Scan for the cell matching the given text and deliver its [X, Y] coordinate at center. 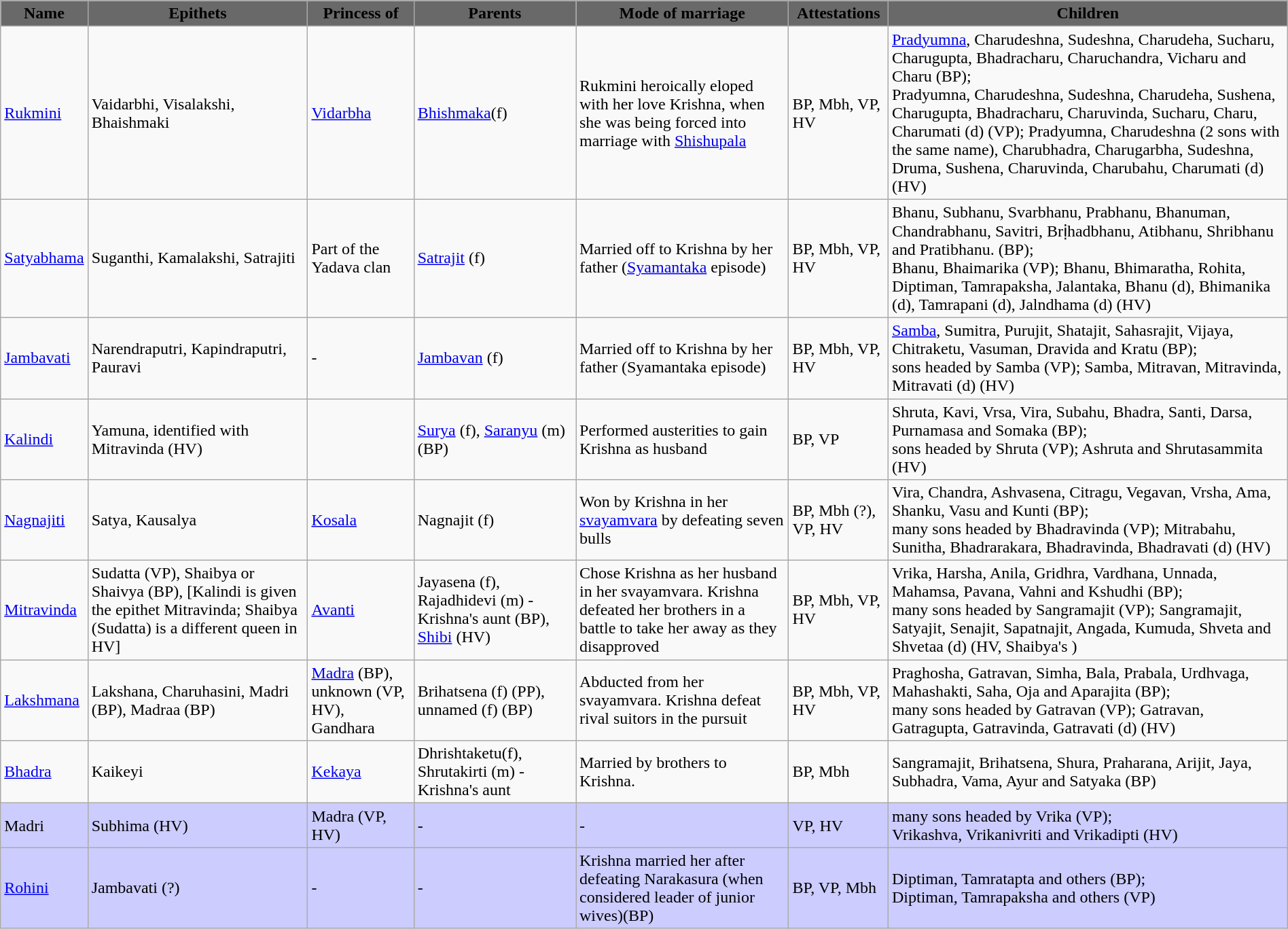
Jambavan (f) [495, 357]
Kosala [361, 521]
Princess of [361, 14]
Mitravinda [44, 610]
Yamuna, identified with Mitravinda (HV) [198, 439]
Surya (f), Saranyu (m) (BP) [495, 439]
BP, Mbh [838, 772]
Won by Krishna in her svayamvara by defeating seven bulls [682, 521]
Vidarbha [361, 113]
Brihatsena (f) (PP), unnamed (f) (BP) [495, 700]
Suganthi, Kamalakshi, Satrajiti [198, 258]
Kalindi [44, 439]
Children [1088, 14]
Dhrishtaketu(f), Shrutakirti (m) - Krishna's aunt [495, 772]
Shruta, Kavi, Vrsa, Vira, Subahu, Bhadra, Santi, Darsa, Purnamasa and Somaka (BP);sons headed by Shruta (VP); Ashruta and Shrutasammita (HV) [1088, 439]
BP, VP, Mbh [838, 888]
Jayasena (f), Rajadhidevi (m) - Krishna's aunt (BP), Shibi (HV) [495, 610]
BP, Mbh (?), VP, HV [838, 521]
Bhishmaka(f) [495, 113]
Rohini [44, 888]
Satya, Kausalya [198, 521]
Madri [44, 825]
Satrajit (f) [495, 258]
Kekaya [361, 772]
Lakshmana [44, 700]
Mode of marriage [682, 14]
Krishna married her after defeating Narakasura (when considered leader of junior wives)(BP) [682, 888]
Vaidarbhi, Visalakshi, Bhaishmaki [198, 113]
Satyabhama [44, 258]
Lakshana, Charuhasini, Madri (BP), Madraa (BP) [198, 700]
Abducted from her svayamvara. Krishna defeat rival suitors in the pursuit [682, 700]
Jambavati [44, 357]
Nagnajiti [44, 521]
Chose Krishna as her husband in her svayamvara. Krishna defeated her brothers in a battle to take her away as they disapproved [682, 610]
Kaikeyi [198, 772]
Epithets [198, 14]
Performed austerities to gain Krishna as husband [682, 439]
Madra (BP), unknown (VP, HV), Gandhara [361, 700]
BP, VP [838, 439]
Narendraputri, Kapindraputri, Pauravi [198, 357]
Diptiman, Tamratapta and others (BP);Diptiman, Tamrapaksha and others (VP) [1088, 888]
Avanti [361, 610]
Madra (VP, HV) [361, 825]
Sangramajit, Brihatsena, Shura, Praharana, Arijit, Jaya, Subhadra, Vama, Ayur and Satyaka (BP) [1088, 772]
Nagnajit (f) [495, 521]
Subhima (HV) [198, 825]
Attestations [838, 14]
Part of the Yadava clan [361, 258]
Jambavati (?) [198, 888]
Sudatta (VP), Shaibya or Shaivya (BP), [Kalindi is given the epithet Mitravinda; Shaibya (Sudatta) is a different queen in HV] [198, 610]
many sons headed by Vrika (VP);Vrikashva, Vrikanivriti and Vrikadipti (HV) [1088, 825]
Name [44, 14]
Rukmini heroically eloped with her love Krishna, when she was being forced into marriage with Shishupala [682, 113]
Parents [495, 14]
Married by brothers to Krishna. [682, 772]
Rukmini [44, 113]
VP, HV [838, 825]
Bhadra [44, 772]
